Output the [x, y] coordinate of the center of the cell containing the given text.  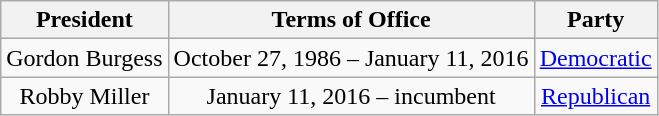
President [84, 20]
January 11, 2016 – incumbent [351, 96]
October 27, 1986 – January 11, 2016 [351, 58]
Gordon Burgess [84, 58]
Democratic [596, 58]
Party [596, 20]
Robby Miller [84, 96]
Terms of Office [351, 20]
Republican [596, 96]
